For the text-containing cell, return its midpoint in [X, Y] coordinate format. 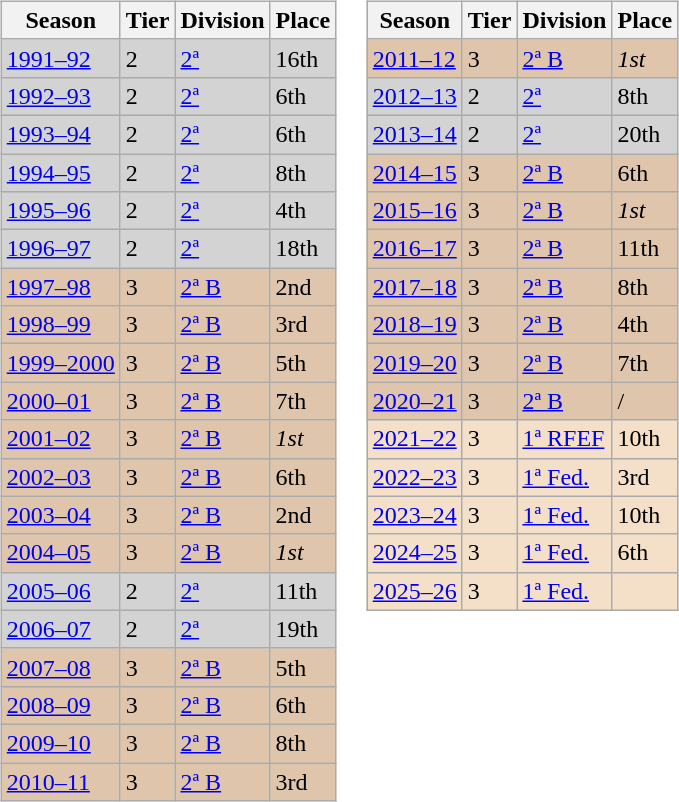
1996–97 [60, 249]
2021–22 [414, 439]
19th [303, 629]
2000–01 [60, 401]
1992–93 [60, 96]
2017–18 [414, 287]
2001–02 [60, 439]
2004–05 [60, 553]
20th [645, 134]
/ [645, 401]
1999–2000 [60, 363]
2023–24 [414, 515]
2005–06 [60, 591]
2016–17 [414, 249]
1993–94 [60, 134]
2010–11 [60, 781]
1995–96 [60, 211]
2009–10 [60, 743]
1994–95 [60, 173]
1998–99 [60, 325]
1991–92 [60, 58]
18th [303, 249]
2024–25 [414, 553]
2022–23 [414, 477]
2020–21 [414, 401]
2008–09 [60, 705]
2018–19 [414, 325]
2003–04 [60, 515]
2002–03 [60, 477]
2013–14 [414, 134]
2011–12 [414, 58]
2025–26 [414, 591]
2014–15 [414, 173]
2006–07 [60, 629]
1997–98 [60, 287]
2019–20 [414, 363]
2007–08 [60, 667]
2015–16 [414, 211]
16th [303, 58]
1ª RFEF [564, 439]
2012–13 [414, 96]
